Find where the given text appears and provide that cell's center as [x, y] coordinate. 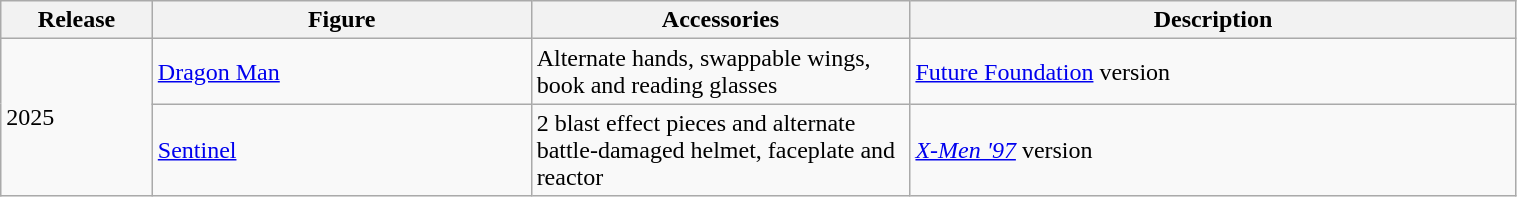
Dragon Man [342, 72]
Release [77, 20]
Figure [342, 20]
Accessories [720, 20]
X-Men '97 version [1213, 150]
2 blast effect pieces and alternate battle-damaged helmet, faceplate and reactor [720, 150]
2025 [77, 118]
Sentinel [342, 150]
Description [1213, 20]
Future Foundation version [1213, 72]
Alternate hands, swappable wings, book and reading glasses [720, 72]
